Capture the cell that displays the provided text and extract its (X, Y) central coordinate. 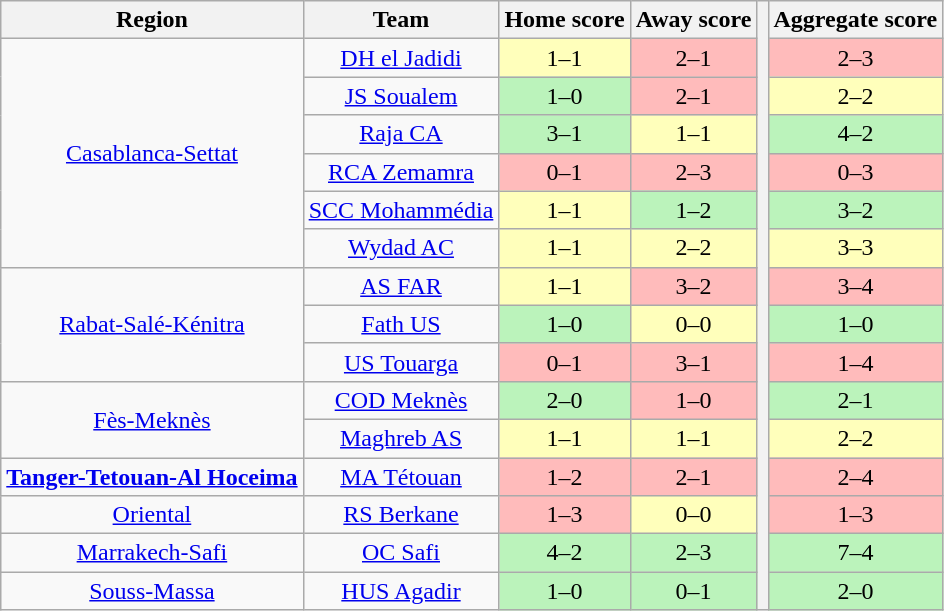
Fès-Meknès (152, 419)
Oriental (152, 515)
Wydad AC (401, 248)
1–4 (856, 362)
Marrakech-Safi (152, 553)
Maghreb AS (401, 438)
Region (152, 20)
Away score (694, 20)
Tanger-Tetouan-Al Hoceima (152, 477)
Aggregate score (856, 20)
DH el Jadidi (401, 58)
JS Soualem (401, 96)
OC Safi (401, 553)
Souss-Massa (152, 591)
MA Tétouan (401, 477)
7–4 (856, 553)
RCA Zemamra (401, 172)
Fath US (401, 324)
0–3 (856, 172)
2–4 (856, 477)
3–4 (856, 286)
Raja CA (401, 134)
COD Meknès (401, 400)
HUS Agadir (401, 591)
SCC Mohammédia (401, 210)
Casablanca-Settat (152, 153)
Home score (564, 20)
US Touarga (401, 362)
3–3 (856, 248)
AS FAR (401, 286)
RS Berkane (401, 515)
Rabat-Salé-Kénitra (152, 324)
Team (401, 20)
